Search for the cell housing the specified text and yield its (x, y) center coordinate. 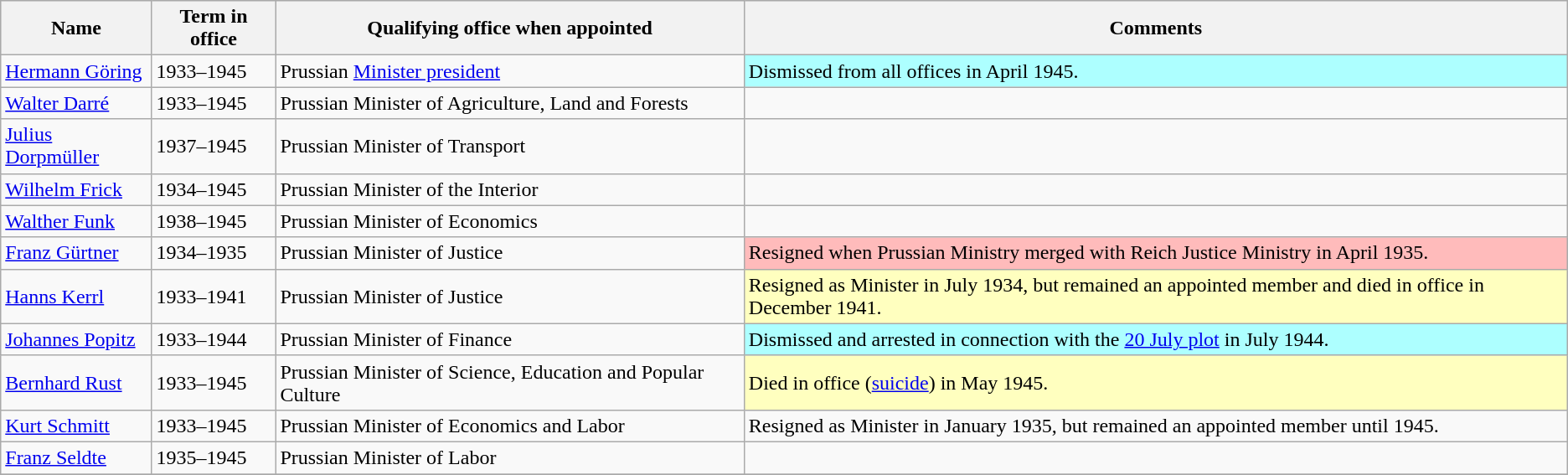
Kurt Schmitt (76, 426)
Resigned as Minister in January 1935, but remained an appointed member until 1945. (1156, 426)
1934–1935 (214, 253)
Prussian Minister of Transport (509, 146)
Prussian Minister of the Interior (509, 189)
Bernhard Rust (76, 382)
Comments (1156, 28)
Julius Dorpmüller (76, 146)
1933–1941 (214, 297)
Prussian Minister of Science, Education and Popular Culture (509, 382)
Dismissed from all offices in April 1945. (1156, 71)
Franz Seldte (76, 457)
Prussian Minister of Finance (509, 339)
Prussian Minister of Agriculture, Land and Forests (509, 103)
Johannes Popitz (76, 339)
Name (76, 28)
Qualifying office when appointed (509, 28)
Term in office (214, 28)
Walter Darré (76, 103)
Resigned as Minister in July 1934, but remained an appointed member and died in office in December 1941. (1156, 297)
Hermann Göring (76, 71)
Prussian Minister of Economics (509, 221)
1938–1945 (214, 221)
Resigned when Prussian Ministry merged with Reich Justice Ministry in April 1935. (1156, 253)
1937–1945 (214, 146)
Dismissed and arrested in connection with the 20 July plot in July 1944. (1156, 339)
Hanns Kerrl (76, 297)
Prussian Minister of Economics and Labor (509, 426)
Prussian Minister of Labor (509, 457)
Died in office (suicide) in May 1945. (1156, 382)
1933–1944 (214, 339)
Walther Funk (76, 221)
1934–1945 (214, 189)
Prussian Minister president (509, 71)
1935–1945 (214, 457)
Franz Gürtner (76, 253)
Wilhelm Frick (76, 189)
